Return (x, y) of the center of cell containing provided text 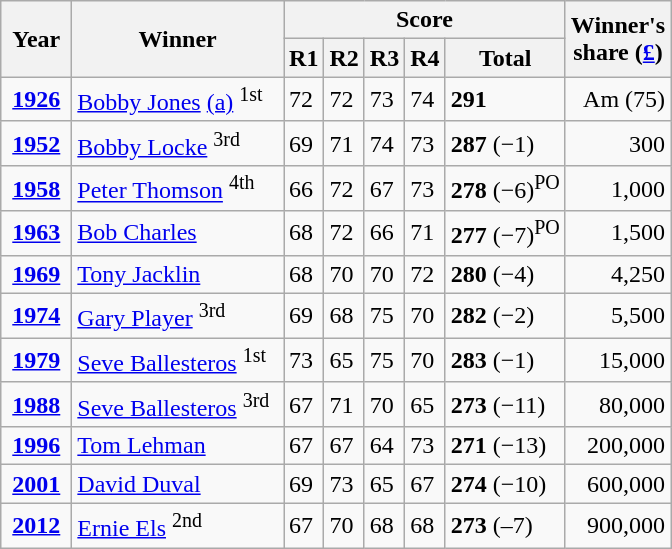
R2 (344, 58)
Am (75) (618, 100)
R3 (384, 58)
Bob Charles (178, 234)
200,000 (618, 446)
1,500 (618, 234)
R4 (425, 58)
Winner'sshare (£) (618, 39)
Winner (178, 39)
1988 (36, 404)
273 (−11) (505, 404)
277 (−7)PO (505, 234)
278 (−6)PO (505, 188)
Bobby Jones (a) 1st (178, 100)
274 (−10) (505, 484)
Seve Ballesteros 1st (178, 360)
282 (−2) (505, 316)
1,000 (618, 188)
1963 (36, 234)
1979 (36, 360)
287 (−1) (505, 144)
1969 (36, 274)
300 (618, 144)
64 (384, 446)
Tom Lehman (178, 446)
Bobby Locke 3rd (178, 144)
Ernie Els 2nd (178, 526)
2012 (36, 526)
R1 (304, 58)
Total (505, 58)
5,500 (618, 316)
Year (36, 39)
273 (–7) (505, 526)
271 (−13) (505, 446)
1926 (36, 100)
David Duval (178, 484)
1952 (36, 144)
291 (505, 100)
2001 (36, 484)
Score (425, 20)
280 (−4) (505, 274)
1958 (36, 188)
Peter Thomson 4th (178, 188)
15,000 (618, 360)
Seve Ballesteros 3rd (178, 404)
Tony Jacklin (178, 274)
1996 (36, 446)
600,000 (618, 484)
283 (−1) (505, 360)
1974 (36, 316)
Gary Player 3rd (178, 316)
80,000 (618, 404)
4,250 (618, 274)
900,000 (618, 526)
